Capture the cell that displays the provided text and extract its [X, Y] central coordinate. 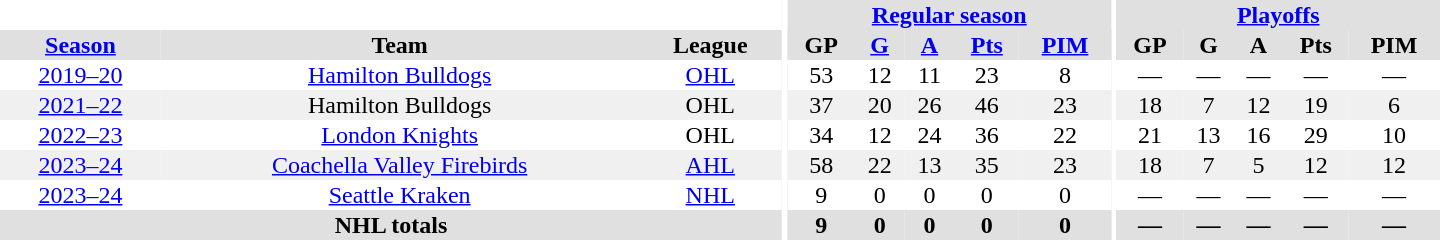
6 [1394, 105]
29 [1316, 135]
35 [986, 165]
19 [1316, 105]
21 [1150, 135]
NHL totals [391, 225]
Team [400, 45]
20 [880, 105]
10 [1394, 135]
5 [1258, 165]
46 [986, 105]
London Knights [400, 135]
Regular season [950, 15]
8 [1065, 75]
Seattle Kraken [400, 195]
11 [930, 75]
League [711, 45]
53 [822, 75]
16 [1258, 135]
AHL [711, 165]
36 [986, 135]
2019–20 [80, 75]
NHL [711, 195]
Coachella Valley Firebirds [400, 165]
26 [930, 105]
2022–23 [80, 135]
34 [822, 135]
58 [822, 165]
24 [930, 135]
37 [822, 105]
Season [80, 45]
2021–22 [80, 105]
Playoffs [1278, 15]
